Return the (x, y) coordinate for the center point of the cell that contains the specified text.  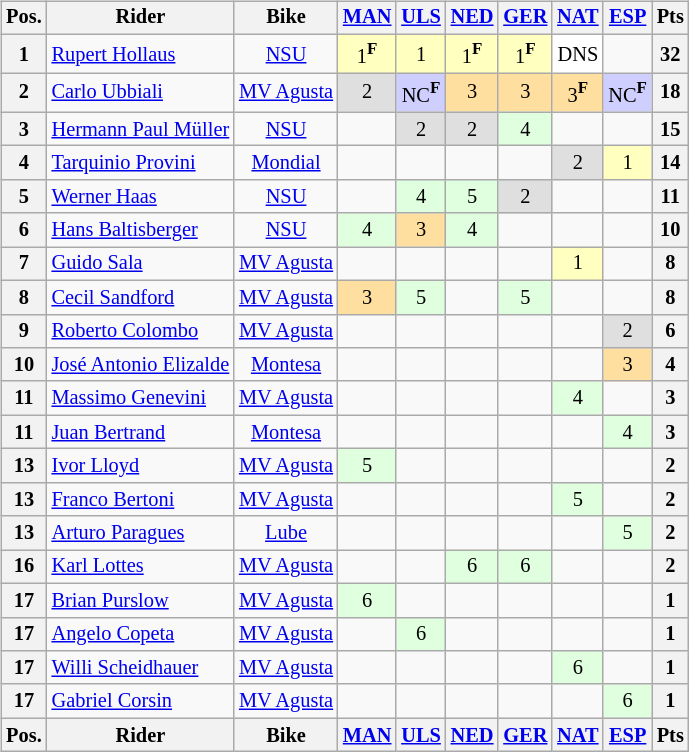
Tarquinio Provini (140, 163)
3F (578, 92)
Ivor Lloyd (140, 466)
15 (670, 129)
Angelo Copeta (140, 634)
Cecil Sandford (140, 297)
Rupert Hollaus (140, 54)
Mondial (286, 163)
7 (24, 264)
32 (670, 54)
Lube (286, 533)
Franco Bertoni (140, 499)
Hans Baltisberger (140, 230)
Roberto Colombo (140, 331)
Carlo Ubbiali (140, 92)
Arturo Paragues (140, 533)
Juan Bertrand (140, 432)
Gabriel Corsin (140, 701)
9 (24, 331)
José Antonio Elizalde (140, 365)
DNS (578, 54)
Guido Sala (140, 264)
Massimo Genevini (140, 398)
14 (670, 163)
Karl Lottes (140, 567)
16 (24, 567)
Hermann Paul Müller (140, 129)
Brian Purslow (140, 600)
18 (670, 92)
Willi Scheidhauer (140, 668)
Werner Haas (140, 197)
